For the text-containing cell, return its midpoint in [x, y] coordinate format. 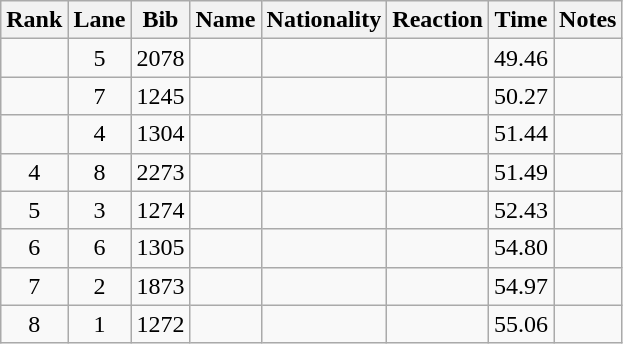
Notes [588, 20]
49.46 [520, 58]
Time [520, 20]
1 [100, 324]
50.27 [520, 96]
55.06 [520, 324]
51.49 [520, 172]
Reaction [438, 20]
Nationality [324, 20]
1274 [160, 210]
1873 [160, 286]
3 [100, 210]
51.44 [520, 134]
Name [226, 20]
2078 [160, 58]
54.80 [520, 248]
Rank [34, 20]
Lane [100, 20]
1305 [160, 248]
54.97 [520, 286]
2 [100, 286]
2273 [160, 172]
1272 [160, 324]
1245 [160, 96]
Bib [160, 20]
1304 [160, 134]
52.43 [520, 210]
